Extract the [X, Y] coordinate from the center of the cell holding the provided text.  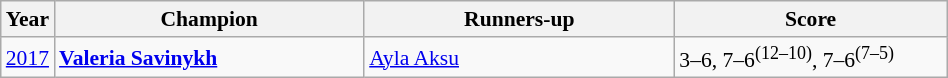
Valeria Savinykh [209, 58]
Ayla Aksu [519, 58]
Runners-up [519, 19]
Score [810, 19]
2017 [28, 58]
Champion [209, 19]
Year [28, 19]
3–6, 7–6(12–10), 7–6(7–5) [810, 58]
